Locate the cell with the specified text and output its (X, Y) center coordinate. 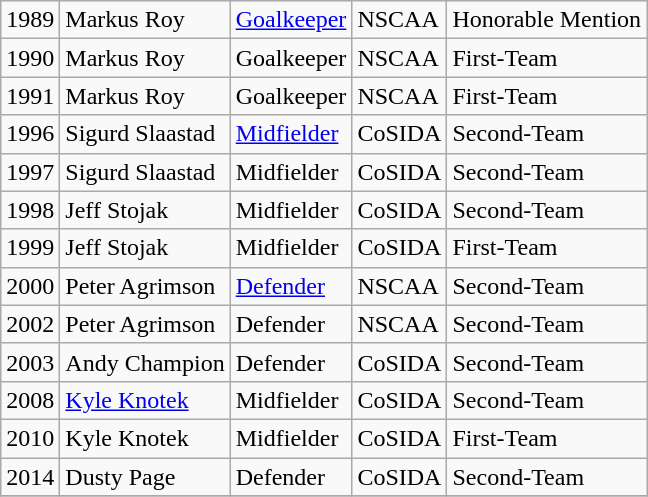
Andy Champion (145, 362)
2010 (30, 438)
Honorable Mention (547, 20)
1990 (30, 58)
1991 (30, 96)
1996 (30, 134)
2000 (30, 286)
Dusty Page (145, 477)
1999 (30, 248)
1997 (30, 172)
2002 (30, 324)
1998 (30, 210)
2014 (30, 477)
2008 (30, 400)
2003 (30, 362)
1989 (30, 20)
